Output the [x, y] coordinate of the center of the cell containing the given text.  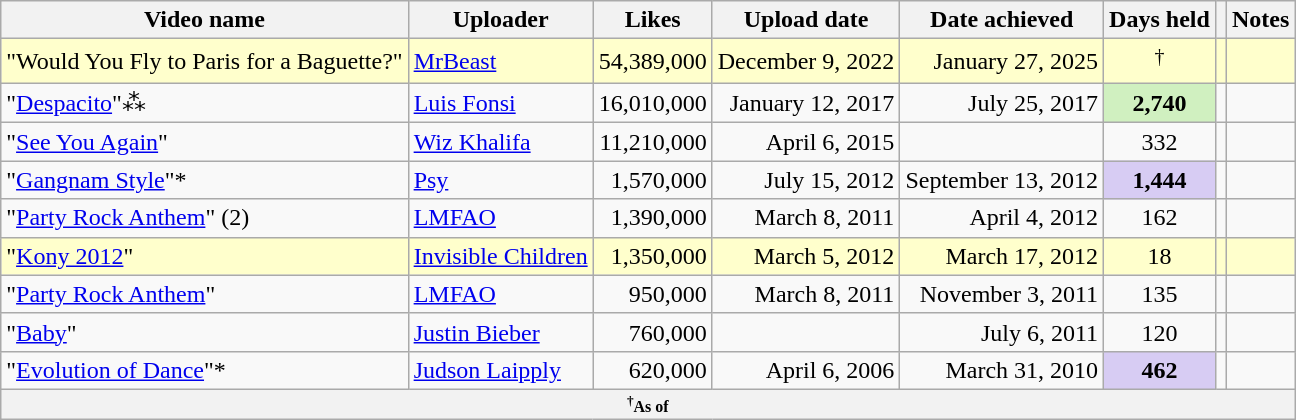
Likes [652, 20]
"See You Again" [204, 142]
April 6, 2015 [806, 142]
"Baby" [204, 332]
Luis Fonsi [500, 103]
Justin Bieber [500, 332]
"Despacito"⁂ [204, 103]
MrBeast [500, 62]
January 27, 2025 [1002, 62]
Uploader [500, 20]
"Gangnam Style"* [204, 180]
November 3, 2011 [1002, 294]
July 6, 2011 [1002, 332]
620,000 [652, 370]
April 6, 2006 [806, 370]
Psy [500, 180]
1,570,000 [652, 180]
March 5, 2012 [806, 256]
March 31, 2010 [1002, 370]
950,000 [652, 294]
135 [1160, 294]
462 [1160, 370]
332 [1160, 142]
11,210,000 [652, 142]
December 9, 2022 [806, 62]
162 [1160, 218]
"Party Rock Anthem" [204, 294]
16,010,000 [652, 103]
"Kony 2012" [204, 256]
March 17, 2012 [1002, 256]
54,389,000 [652, 62]
September 13, 2012 [1002, 180]
1,390,000 [652, 218]
April 4, 2012 [1002, 218]
†As of [648, 404]
"Party Rock Anthem" (2) [204, 218]
760,000 [652, 332]
18 [1160, 256]
Wiz Khalifa [500, 142]
120 [1160, 332]
Video name [204, 20]
Days held [1160, 20]
"Would You Fly to Paris for a Baguette?" [204, 62]
Notes [1260, 20]
July 15, 2012 [806, 180]
"Evolution of Dance"* [204, 370]
January 12, 2017 [806, 103]
2,740 [1160, 103]
Judson Laipply [500, 370]
July 25, 2017 [1002, 103]
Invisible Children [500, 256]
Date achieved [1002, 20]
1,444 [1160, 180]
† [1160, 62]
1,350,000 [652, 256]
Upload date [806, 20]
